From the cell containing the given text, extract its center point as (X, Y) coordinate. 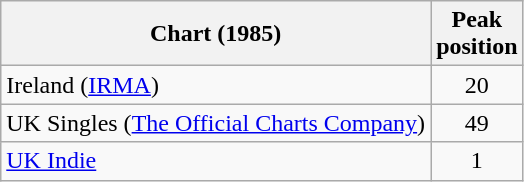
Chart (1985) (216, 34)
20 (477, 85)
1 (477, 161)
Peakposition (477, 34)
Ireland (IRMA) (216, 85)
49 (477, 123)
UK Indie (216, 161)
UK Singles (The Official Charts Company) (216, 123)
